From the cell containing the given text, extract its center point as (X, Y) coordinate. 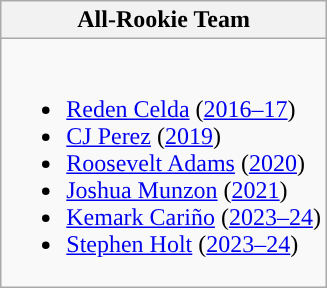
Reden Celda (2016–17)CJ Perez (2019)Roosevelt Adams (2020)Joshua Munzon (2021)Kemark Cariño (2023–24)Stephen Holt (2023–24) (164, 163)
All-Rookie Team (164, 20)
